From the cell containing the given text, extract its center point as [x, y] coordinate. 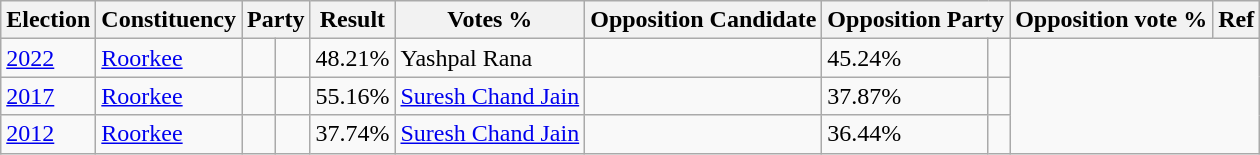
Result [352, 20]
Party [276, 20]
Opposition Candidate [704, 20]
Constituency [169, 20]
45.24% [905, 58]
Opposition Party [916, 20]
Votes % [490, 20]
Ref [1236, 20]
Opposition vote % [1112, 20]
37.74% [352, 134]
Election [48, 20]
2012 [48, 134]
2022 [48, 58]
Yashpal Rana [490, 58]
36.44% [905, 134]
48.21% [352, 58]
2017 [48, 96]
37.87% [905, 96]
55.16% [352, 96]
